Pinpoint the cell where the given text exists, returning its (x, y) midpoint coordinate. 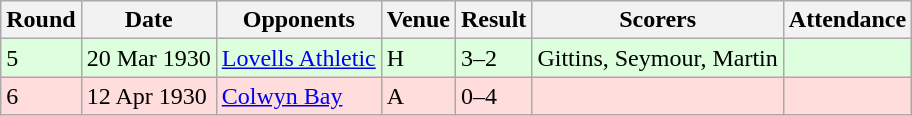
A (418, 96)
Result (493, 20)
3–2 (493, 58)
Attendance (847, 20)
Opponents (298, 20)
Date (148, 20)
6 (41, 96)
Gittins, Seymour, Martin (658, 58)
Venue (418, 20)
0–4 (493, 96)
Colwyn Bay (298, 96)
Round (41, 20)
20 Mar 1930 (148, 58)
5 (41, 58)
Lovells Athletic (298, 58)
Scorers (658, 20)
12 Apr 1930 (148, 96)
H (418, 58)
